Return the (X, Y) coordinate for the center point of the cell that contains the specified text.  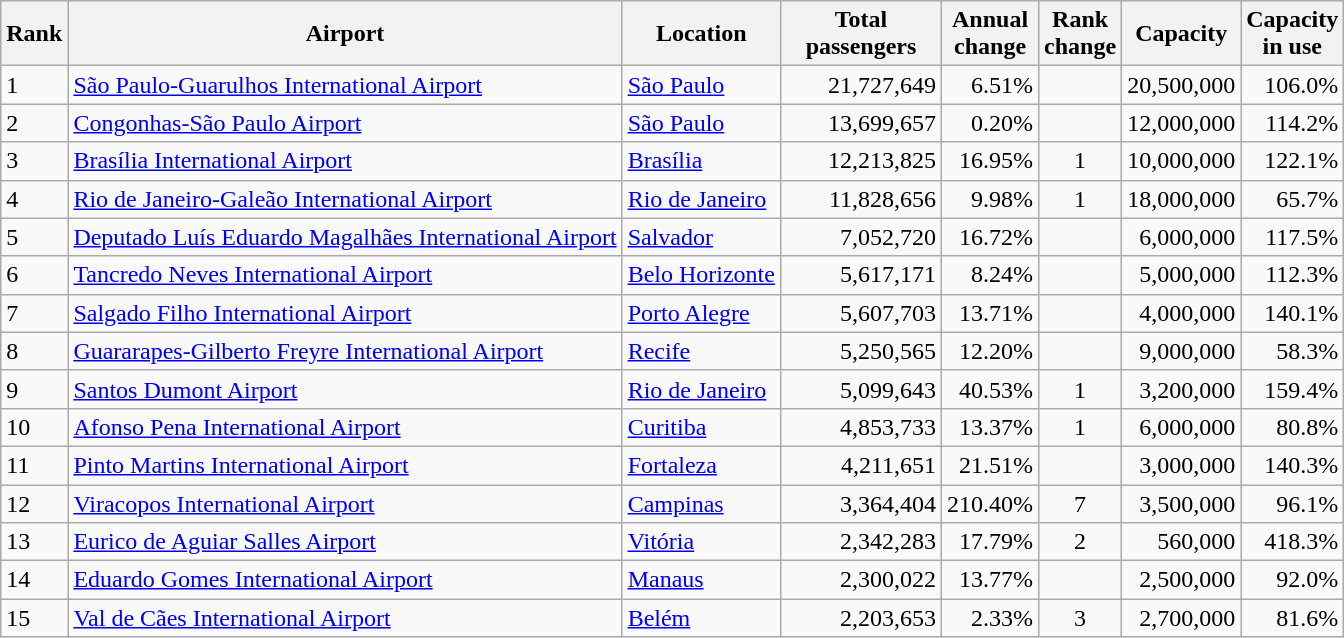
Guararapes-Gilberto Freyre International Airport (345, 351)
Recife (701, 351)
13.71% (990, 313)
Rankchange (1080, 34)
10,000,000 (1182, 161)
11 (34, 465)
58.3% (1292, 351)
2,700,000 (1182, 618)
8.24% (990, 275)
0.20% (990, 123)
Val de Cães International Airport (345, 618)
4 (34, 199)
15 (34, 618)
81.6% (1292, 618)
122.1% (1292, 161)
9,000,000 (1182, 351)
16.72% (990, 237)
São Paulo-Guarulhos International Airport (345, 85)
Viracopos International Airport (345, 503)
Congonhas-São Paulo Airport (345, 123)
40.53% (990, 389)
Totalpassengers (860, 34)
Annualchange (990, 34)
Pinto Martins International Airport (345, 465)
Capacity (1182, 34)
21,727,649 (860, 85)
3,000,000 (1182, 465)
3,500,000 (1182, 503)
Afonso Pena International Airport (345, 427)
13.37% (990, 427)
Deputado Luís Eduardo Magalhães International Airport (345, 237)
Rio de Janeiro-Galeão International Airport (345, 199)
9 (34, 389)
13.77% (990, 580)
Capacityin use (1292, 34)
Vitória (701, 542)
17.79% (990, 542)
3,200,000 (1182, 389)
8 (34, 351)
5,607,703 (860, 313)
Rank (34, 34)
210.40% (990, 503)
Belém (701, 618)
5,617,171 (860, 275)
2,342,283 (860, 542)
5 (34, 237)
140.3% (1292, 465)
Brasília (701, 161)
5,000,000 (1182, 275)
Fortaleza (701, 465)
18,000,000 (1182, 199)
2.33% (990, 618)
65.7% (1292, 199)
12.20% (990, 351)
117.5% (1292, 237)
114.2% (1292, 123)
Location (701, 34)
Curitiba (701, 427)
13 (34, 542)
Eurico de Aguiar Salles Airport (345, 542)
Manaus (701, 580)
159.4% (1292, 389)
11,828,656 (860, 199)
4,211,651 (860, 465)
5,099,643 (860, 389)
7,052,720 (860, 237)
3,364,404 (860, 503)
Belo Horizonte (701, 275)
12,000,000 (1182, 123)
112.3% (1292, 275)
96.1% (1292, 503)
80.8% (1292, 427)
140.1% (1292, 313)
106.0% (1292, 85)
Porto Alegre (701, 313)
5,250,565 (860, 351)
560,000 (1182, 542)
12,213,825 (860, 161)
Campinas (701, 503)
Salvador (701, 237)
4,000,000 (1182, 313)
14 (34, 580)
16.95% (990, 161)
Salgado Filho International Airport (345, 313)
Eduardo Gomes International Airport (345, 580)
Airport (345, 34)
418.3% (1292, 542)
6.51% (990, 85)
2,500,000 (1182, 580)
2,300,022 (860, 580)
Santos Dumont Airport (345, 389)
4,853,733 (860, 427)
92.0% (1292, 580)
10 (34, 427)
Tancredo Neves International Airport (345, 275)
21.51% (990, 465)
12 (34, 503)
2,203,653 (860, 618)
Brasília International Airport (345, 161)
13,699,657 (860, 123)
9.98% (990, 199)
6 (34, 275)
20,500,000 (1182, 85)
